Scan for the cell matching the given text and deliver its (x, y) coordinate at center. 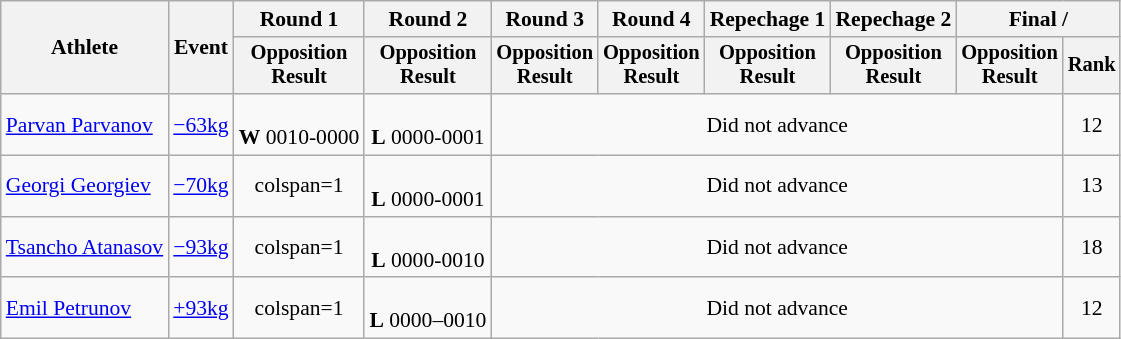
Round 1 (300, 19)
Georgi Georgiev (84, 186)
18 (1092, 248)
Tsancho Atanasov (84, 248)
Final / (1038, 19)
Round 4 (652, 19)
−70kg (200, 186)
Round 2 (428, 19)
Parvan Parvanov (84, 124)
−93kg (200, 248)
Repechage 1 (768, 19)
Event (200, 48)
Emil Petrunov (84, 308)
+93kg (200, 308)
−63kg (200, 124)
Rank (1092, 66)
13 (1092, 186)
Round 3 (544, 19)
Repechage 2 (893, 19)
L 0000–0010 (428, 308)
W 0010-0000 (300, 124)
L 0000-0010 (428, 248)
Athlete (84, 48)
